Output the [X, Y] coordinate of the center of the cell containing the given text.  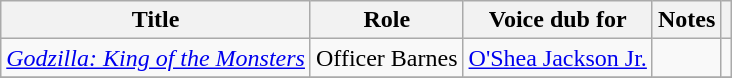
Voice dub for [558, 20]
Role [386, 20]
Officer Barnes [386, 58]
Title [156, 20]
Godzilla: King of the Monsters [156, 58]
Notes [686, 20]
O'Shea Jackson Jr. [558, 58]
